Extract the [X, Y] coordinate from the center of the cell holding the provided text.  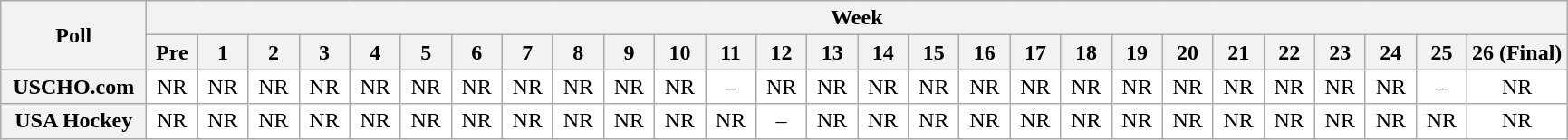
22 [1289, 52]
USCHO.com [74, 87]
10 [679, 52]
2 [274, 52]
13 [832, 52]
4 [375, 52]
USA Hockey [74, 121]
26 (Final) [1516, 52]
17 [1035, 52]
11 [730, 52]
25 [1441, 52]
24 [1390, 52]
23 [1340, 52]
9 [629, 52]
15 [934, 52]
5 [426, 52]
12 [782, 52]
Poll [74, 35]
Week [857, 18]
20 [1188, 52]
8 [578, 52]
6 [476, 52]
Pre [172, 52]
16 [985, 52]
3 [324, 52]
18 [1086, 52]
14 [883, 52]
21 [1238, 52]
1 [223, 52]
19 [1137, 52]
7 [527, 52]
